Provide the (x, y) coordinate of the cell's center where the given text is located.  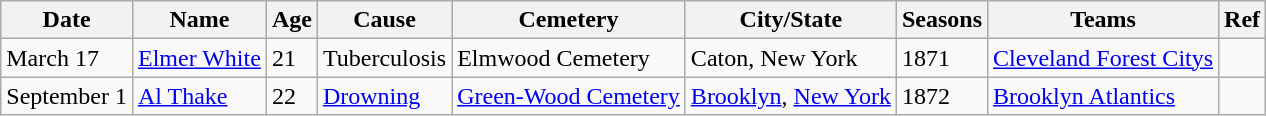
Green-Wood Cemetery (569, 96)
Drowning (384, 96)
Elmwood Cemetery (569, 58)
22 (292, 96)
September 1 (67, 96)
1871 (942, 58)
Al Thake (199, 96)
21 (292, 58)
City/State (790, 20)
1872 (942, 96)
Seasons (942, 20)
March 17 (67, 58)
Name (199, 20)
Cleveland Forest Citys (1104, 58)
Cause (384, 20)
Teams (1104, 20)
Brooklyn Atlantics (1104, 96)
Elmer White (199, 58)
Brooklyn, New York (790, 96)
Date (67, 20)
Age (292, 20)
Tuberculosis (384, 58)
Ref (1242, 20)
Cemetery (569, 20)
Caton, New York (790, 58)
